Extract the [x, y] coordinate from the center of the cell holding the provided text.  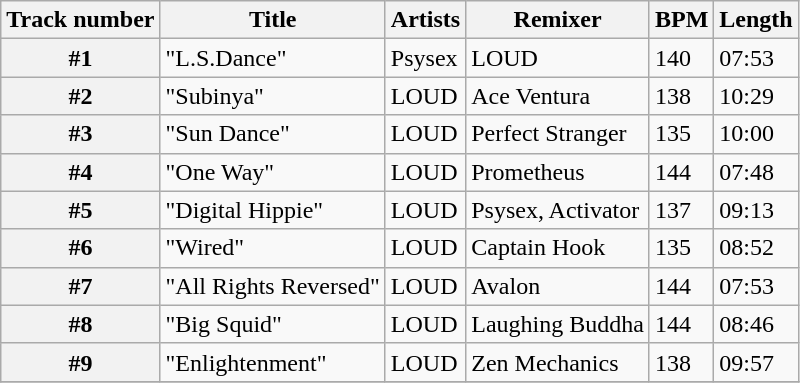
09:57 [756, 362]
Track number [80, 20]
Avalon [558, 286]
09:13 [756, 210]
#9 [80, 362]
Title [272, 20]
"Enlightenment" [272, 362]
Prometheus [558, 172]
#4 [80, 172]
#2 [80, 96]
"Digital Hippie" [272, 210]
08:46 [756, 324]
Length [756, 20]
#3 [80, 134]
"One Way" [272, 172]
"Subinya" [272, 96]
Captain Hook [558, 248]
Artists [425, 20]
10:29 [756, 96]
"All Rights Reversed" [272, 286]
Ace Ventura [558, 96]
Psysex, Activator [558, 210]
"Sun Dance" [272, 134]
#7 [80, 286]
#6 [80, 248]
Laughing Buddha [558, 324]
08:52 [756, 248]
"Big Squid" [272, 324]
140 [681, 58]
"Wired" [272, 248]
#8 [80, 324]
BPM [681, 20]
Perfect Stranger [558, 134]
07:48 [756, 172]
"L.S.Dance" [272, 58]
10:00 [756, 134]
Psysex [425, 58]
137 [681, 210]
Zen Mechanics [558, 362]
#1 [80, 58]
#5 [80, 210]
Remixer [558, 20]
